Return (X, Y) of the center of cell containing provided text 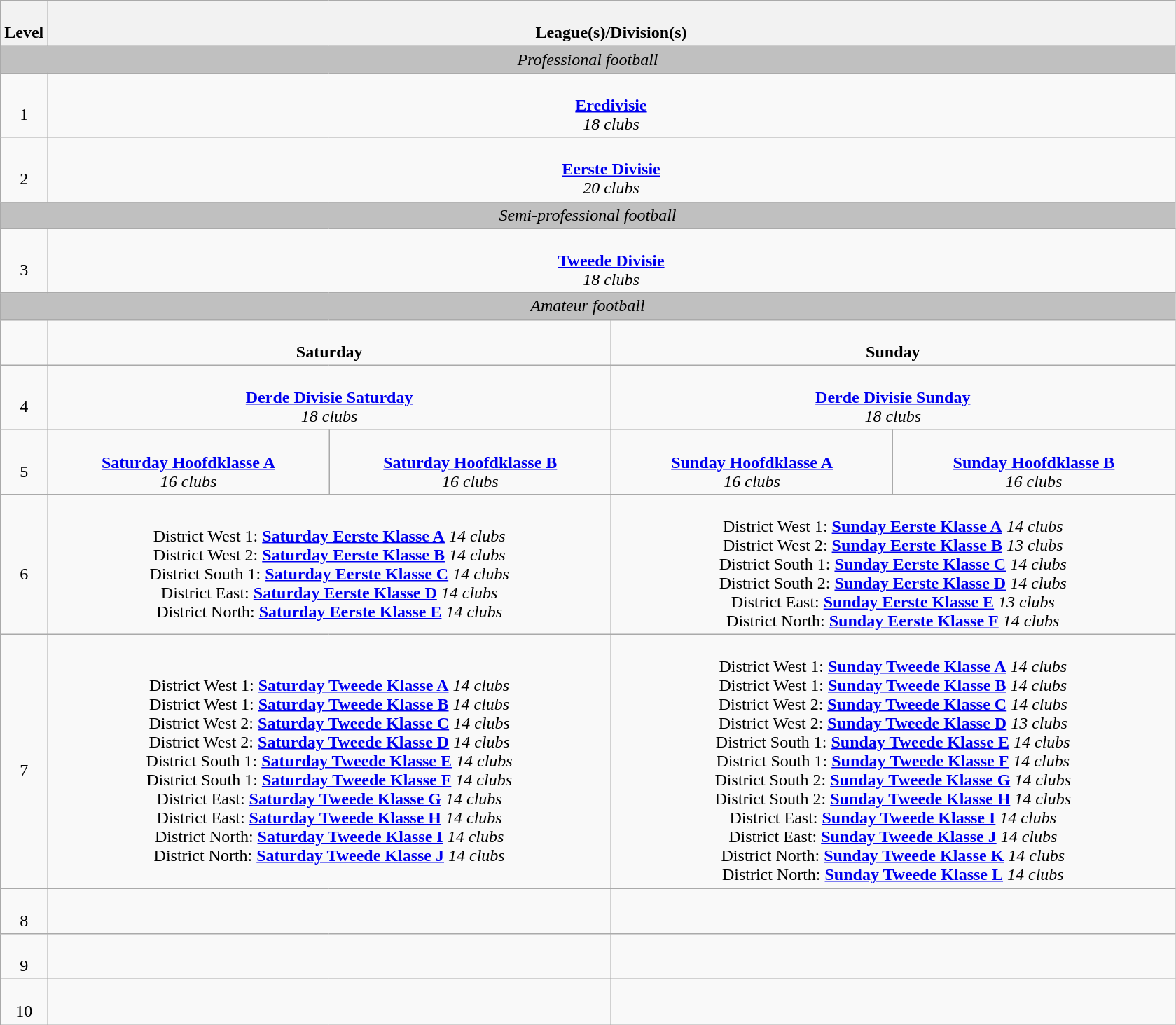
Eredivisie 18 clubs (611, 105)
Derde Divisie Saturday 18 clubs (329, 397)
1 (24, 105)
8 (24, 911)
2 (24, 170)
Sunday (892, 342)
Saturday (329, 342)
5 (24, 462)
Semi-professional football (588, 215)
Sunday Hoofdklasse A 16 clubs (752, 462)
Eerste Divisie 20 clubs (611, 170)
7 (24, 761)
Amateur football (588, 306)
Sunday Hoofdklasse B 16 clubs (1034, 462)
Derde Divisie Sunday 18 clubs (892, 397)
4 (24, 397)
Level (24, 24)
10 (24, 1002)
3 (24, 261)
League(s)/Division(s) (611, 24)
6 (24, 564)
Professional football (588, 60)
Saturday Hoofdklasse B 16 clubs (470, 462)
Saturday Hoofdklasse A 16 clubs (188, 462)
9 (24, 957)
Tweede Divisie 18 clubs (611, 261)
